Identify which cell holds the provided text, then report its [x, y] central coordinate. 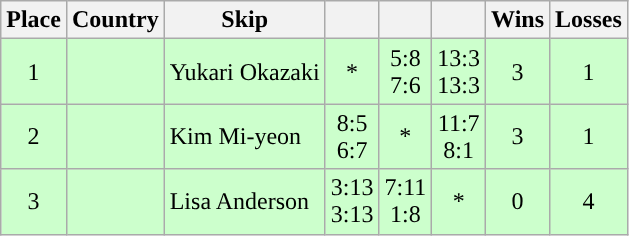
Skip [244, 20]
7:11 1:8 [406, 202]
Yukari Okazaki [244, 72]
Lisa Anderson [244, 202]
Kim Mi-yeon [244, 136]
Wins [518, 20]
13:313:3 [459, 72]
Losses [589, 20]
0 [518, 202]
2 [34, 136]
11:7 8:1 [459, 136]
3:133:13 [352, 202]
Place [34, 20]
8:5 6:7 [352, 136]
5:8 7:6 [406, 72]
Country [115, 20]
4 [589, 202]
